Return the (X, Y) coordinate for the center point of the cell that contains the specified text.  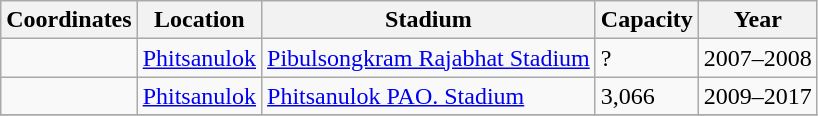
Year (758, 20)
Stadium (429, 20)
Capacity (646, 20)
Coordinates (69, 20)
? (646, 58)
3,066 (646, 96)
2007–2008 (758, 58)
Pibulsongkram Rajabhat Stadium (429, 58)
2009–2017 (758, 96)
Phitsanulok PAO. Stadium (429, 96)
Location (199, 20)
